Detect which cell encompasses the target text, then output its (x, y) center coordinate. 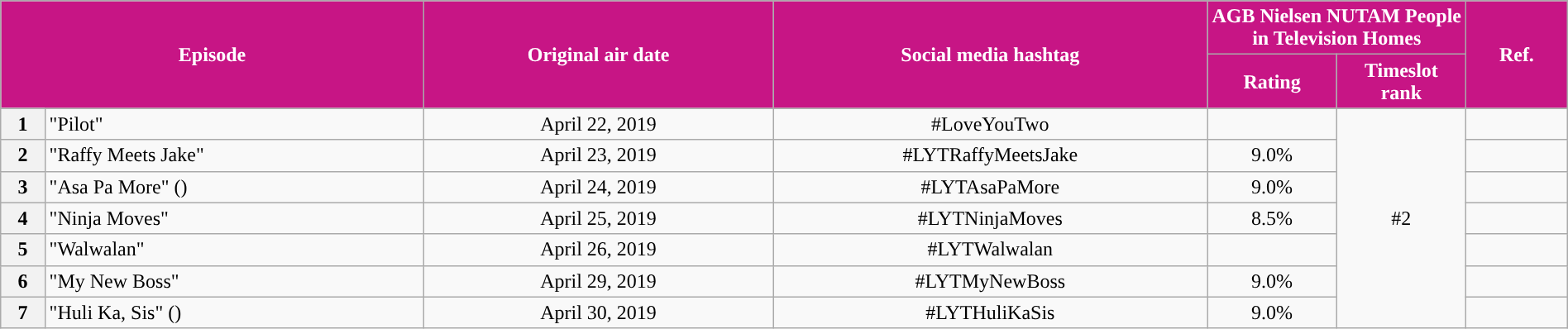
8.5% (1272, 218)
4 (23, 218)
7 (23, 312)
#LoveYouTwo (991, 124)
#LYTRaffyMeetsJake (991, 155)
Rating (1272, 81)
April 26, 2019 (598, 250)
Episode (213, 55)
Timeslotrank (1401, 81)
3 (23, 187)
6 (23, 281)
April 30, 2019 (598, 312)
2 (23, 155)
Ref. (1517, 55)
"Walwalan" (234, 250)
"Ninja Moves" (234, 218)
"My New Boss" (234, 281)
#LYTHuliKaSis (991, 312)
April 23, 2019 (598, 155)
"Raffy Meets Jake" (234, 155)
AGB Nielsen NUTAM People in Television Homes (1336, 28)
"Asa Pa More" () (234, 187)
"Huli Ka, Sis" () (234, 312)
April 24, 2019 (598, 187)
#LYTNinjaMoves (991, 218)
5 (23, 250)
April 29, 2019 (598, 281)
#LYTMyNewBoss (991, 281)
#2 (1401, 218)
1 (23, 124)
Original air date (598, 55)
April 25, 2019 (598, 218)
"Pilot" (234, 124)
#LYTWalwalan (991, 250)
#LYTAsaPaMore (991, 187)
Social media hashtag (991, 55)
April 22, 2019 (598, 124)
